Extract the (X, Y) coordinate from the center of the cell holding the provided text.  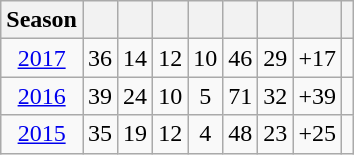
+39 (318, 96)
19 (136, 134)
29 (276, 58)
24 (136, 96)
35 (100, 134)
32 (276, 96)
48 (240, 134)
2015 (42, 134)
2017 (42, 58)
+25 (318, 134)
36 (100, 58)
23 (276, 134)
39 (100, 96)
4 (206, 134)
2016 (42, 96)
5 (206, 96)
46 (240, 58)
71 (240, 96)
Season (42, 20)
14 (136, 58)
+17 (318, 58)
